Locate the cell with the specified text and output its (x, y) center coordinate. 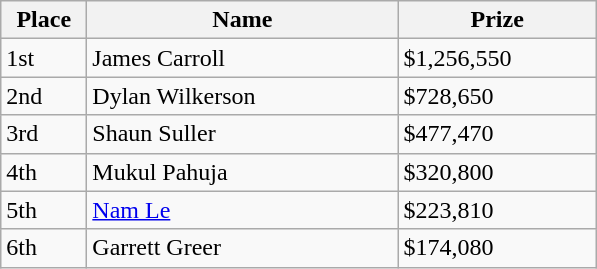
$1,256,550 (498, 58)
$728,650 (498, 96)
1st (44, 58)
6th (44, 248)
Dylan Wilkerson (242, 96)
Mukul Pahuja (242, 172)
Place (44, 20)
Shaun Suller (242, 134)
$477,470 (498, 134)
$174,080 (498, 248)
4th (44, 172)
Garrett Greer (242, 248)
James Carroll (242, 58)
3rd (44, 134)
Prize (498, 20)
Name (242, 20)
$320,800 (498, 172)
Nam Le (242, 210)
2nd (44, 96)
5th (44, 210)
$223,810 (498, 210)
